From the cell containing the given text, extract its center point as [x, y] coordinate. 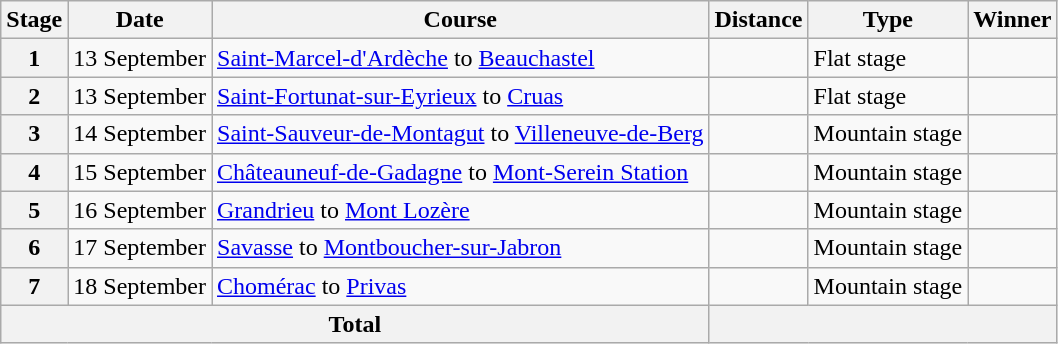
Date [140, 20]
17 September [140, 248]
Saint-Marcel-d'Ardèche to Beauchastel [460, 58]
Saint-Fortunat-sur-Eyrieux to Cruas [460, 96]
Distance [758, 20]
6 [34, 248]
Winner [1012, 20]
2 [34, 96]
7 [34, 286]
Saint-Sauveur-de-Montagut to Villeneuve-de-Berg [460, 134]
Châteauneuf-de-Gadagne to Mont-Serein Station [460, 172]
Stage [34, 20]
Total [355, 324]
1 [34, 58]
14 September [140, 134]
15 September [140, 172]
18 September [140, 286]
Type [888, 20]
3 [34, 134]
Savasse to Montboucher-sur-Jabron [460, 248]
16 September [140, 210]
5 [34, 210]
4 [34, 172]
Grandrieu to Mont Lozère [460, 210]
Course [460, 20]
Chomérac to Privas [460, 286]
